Return the [X, Y] coordinate for the center point of the cell that contains the specified text.  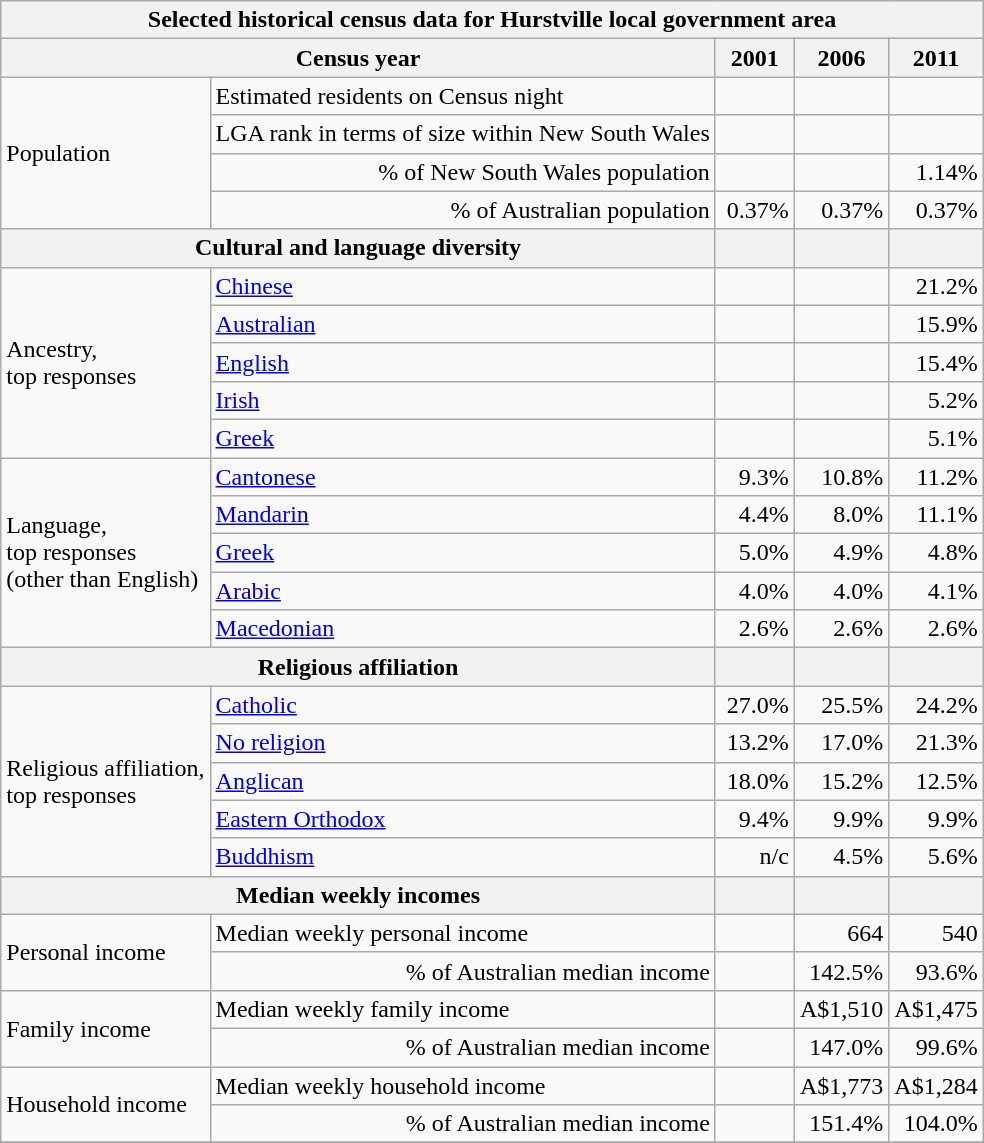
Cultural and language diversity [358, 248]
Median weekly family income [462, 1009]
Buddhism [462, 857]
540 [936, 933]
664 [841, 933]
Catholic [462, 705]
11.1% [936, 515]
Religious affiliation [358, 667]
151.4% [841, 1124]
No religion [462, 743]
Macedonian [462, 629]
5.0% [754, 553]
4.5% [841, 857]
Estimated residents on Census night [462, 96]
5.1% [936, 438]
4.4% [754, 515]
2006 [841, 58]
LGA rank in terms of size within New South Wales [462, 134]
Median weekly incomes [358, 895]
147.0% [841, 1047]
Household income [106, 1104]
Family income [106, 1028]
Census year [358, 58]
Mandarin [462, 515]
1.14% [936, 172]
Median weekly household income [462, 1085]
A$1,510 [841, 1009]
Australian [462, 324]
13.2% [754, 743]
25.5% [841, 705]
Anglican [462, 781]
4.9% [841, 553]
21.2% [936, 286]
Population [106, 153]
142.5% [841, 971]
2011 [936, 58]
Arabic [462, 591]
Eastern Orthodox [462, 819]
A$1,475 [936, 1009]
4.1% [936, 591]
15.9% [936, 324]
15.2% [841, 781]
104.0% [936, 1124]
Ancestry,top responses [106, 362]
Religious affiliation,top responses [106, 781]
n/c [754, 857]
11.2% [936, 477]
Cantonese [462, 477]
27.0% [754, 705]
4.8% [936, 553]
2001 [754, 58]
10.8% [841, 477]
5.6% [936, 857]
% of Australian population [462, 210]
17.0% [841, 743]
8.0% [841, 515]
% of New South Wales population [462, 172]
99.6% [936, 1047]
93.6% [936, 971]
Chinese [462, 286]
9.3% [754, 477]
A$1,773 [841, 1085]
9.4% [754, 819]
Median weekly personal income [462, 933]
Irish [462, 400]
Language,top responses(other than English) [106, 553]
15.4% [936, 362]
Selected historical census data for Hurstville local government area [492, 20]
12.5% [936, 781]
English [462, 362]
Personal income [106, 952]
A$1,284 [936, 1085]
5.2% [936, 400]
18.0% [754, 781]
21.3% [936, 743]
24.2% [936, 705]
